Detect which cell encompasses the target text, then output its (X, Y) center coordinate. 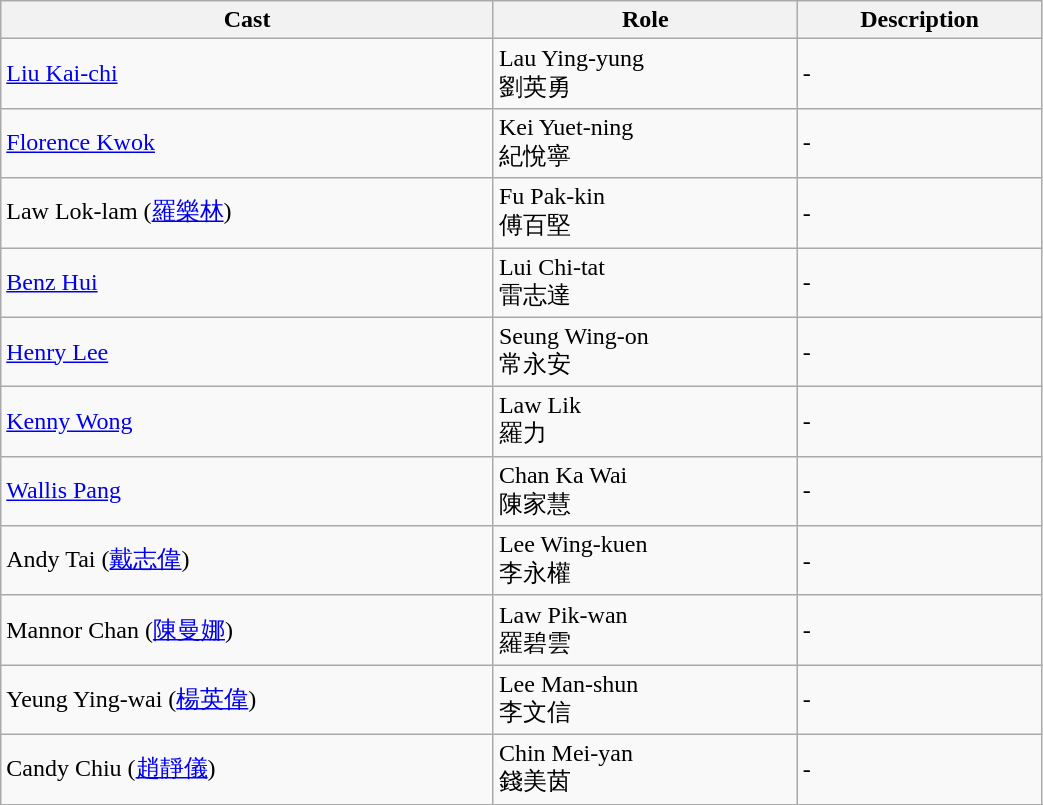
Chan Ka Wai陳家慧 (645, 491)
Lee Wing-kuen李永權 (645, 561)
Mannor Chan (陳曼娜) (248, 630)
Description (920, 20)
Lau Ying-yung劉英勇 (645, 74)
Chin Mei-yan錢美茵 (645, 769)
Lee Man-shun李文信 (645, 700)
Lui Chi-tat雷志達 (645, 283)
Kenny Wong (248, 422)
Yeung Ying-wai (楊英偉) (248, 700)
Liu Kai-chi (248, 74)
Henry Lee (248, 352)
Kei Yuet-ning紀悅寧 (645, 143)
Fu Pak-kin傅百堅 (645, 213)
Wallis Pang (248, 491)
Seung Wing-on常永安 (645, 352)
Law Pik-wan羅碧雲 (645, 630)
Law Lok-lam (羅樂林) (248, 213)
Benz Hui (248, 283)
Candy Chiu (趙靜儀) (248, 769)
Role (645, 20)
Florence Kwok (248, 143)
Cast (248, 20)
Andy Tai (戴志偉) (248, 561)
Law Lik羅力 (645, 422)
